Scan for the cell matching the given text and deliver its (x, y) coordinate at center. 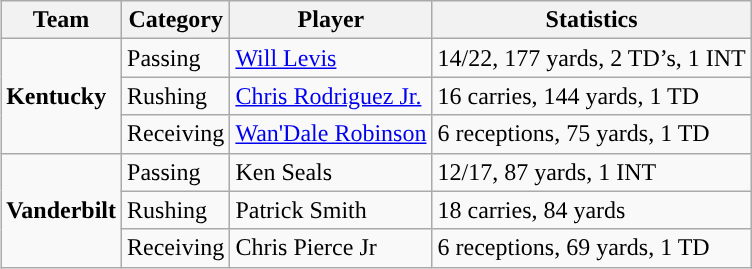
Vanderbilt (62, 210)
Statistics (592, 20)
6 receptions, 69 yards, 1 TD (592, 248)
12/17, 87 yards, 1 INT (592, 172)
18 carries, 84 yards (592, 210)
14/22, 177 yards, 2 TD’s, 1 INT (592, 58)
Wan'Dale Robinson (331, 134)
Patrick Smith (331, 210)
Chris Pierce Jr (331, 248)
Will Levis (331, 58)
Player (331, 20)
Chris Rodriguez Jr. (331, 96)
Ken Seals (331, 172)
6 receptions, 75 yards, 1 TD (592, 134)
Kentucky (62, 96)
Category (176, 20)
16 carries, 144 yards, 1 TD (592, 96)
Team (62, 20)
